Search for the cell housing the specified text and yield its (x, y) center coordinate. 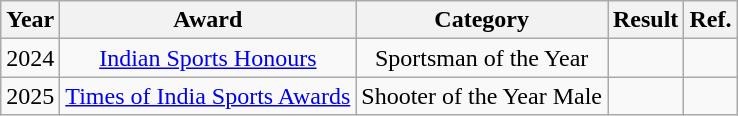
Category (482, 20)
Result (646, 20)
Award (208, 20)
Times of India Sports Awards (208, 96)
2024 (30, 58)
Indian Sports Honours (208, 58)
Sportsman of the Year (482, 58)
Year (30, 20)
Shooter of the Year Male (482, 96)
2025 (30, 96)
Ref. (710, 20)
